Output the [X, Y] coordinate of the center of the cell containing the given text.  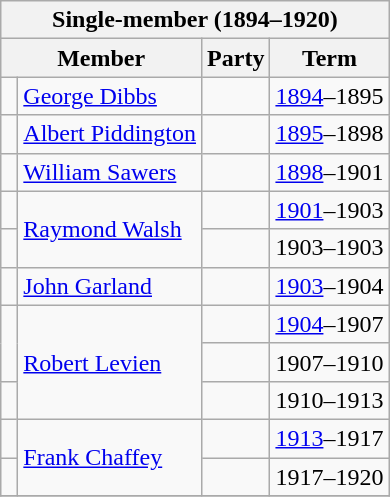
Albert Piddington [110, 134]
Raymond Walsh [110, 229]
Member [102, 58]
1903–1904 [330, 286]
1894–1895 [330, 96]
Robert Levien [110, 362]
1904–1907 [330, 324]
1907–1910 [330, 362]
George Dibbs [110, 96]
Party [236, 58]
Single-member (1894–1920) [195, 20]
1895–1898 [330, 134]
1917–1920 [330, 477]
Term [330, 58]
William Sawers [110, 172]
1898–1901 [330, 172]
1913–1917 [330, 438]
1903–1903 [330, 248]
1910–1913 [330, 400]
John Garland [110, 286]
1901–1903 [330, 210]
Frank Chaffey [110, 457]
